Detect which cell encompasses the target text, then output its [X, Y] center coordinate. 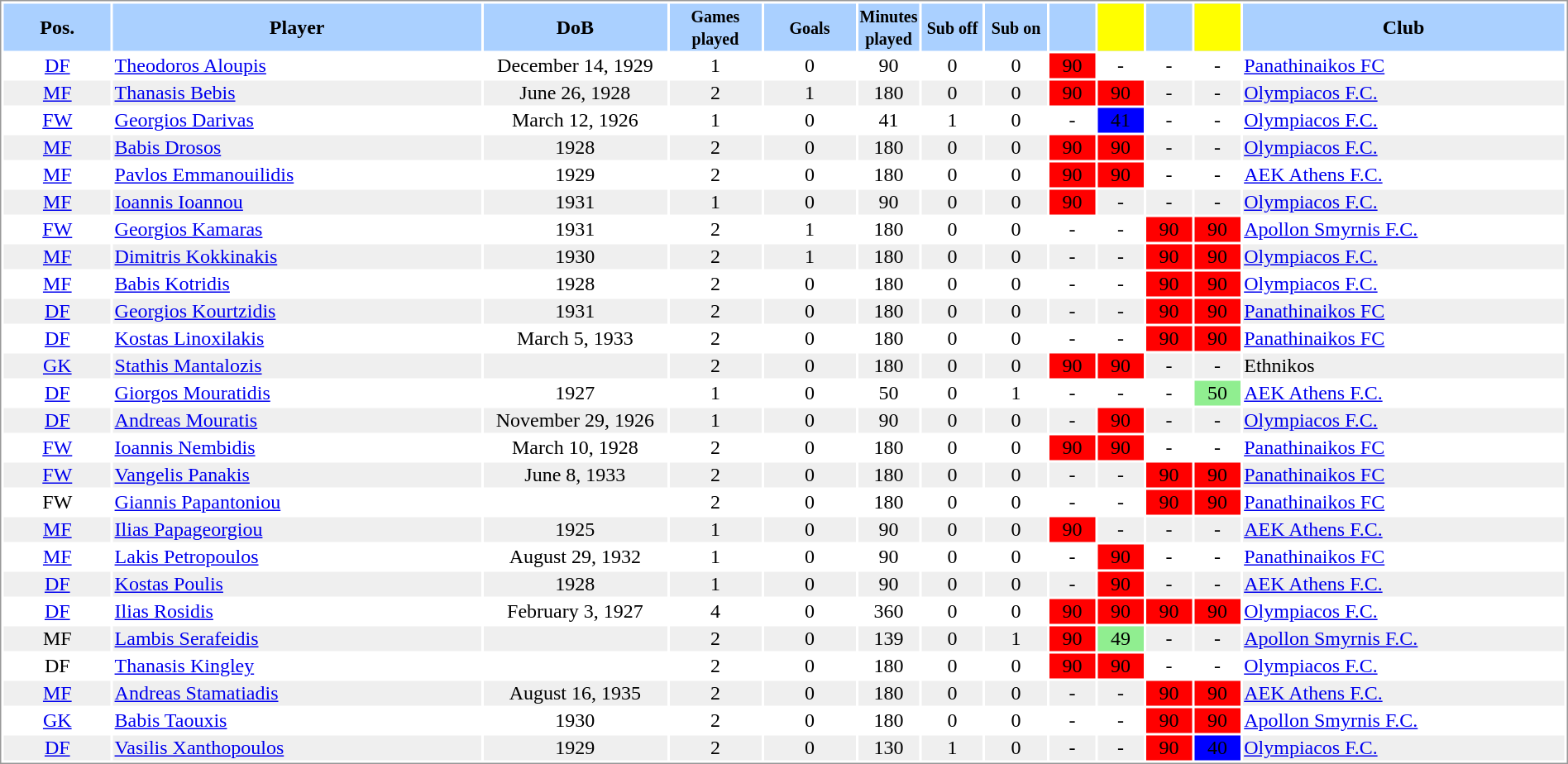
Club [1404, 26]
Babis Drosos [297, 148]
Stathis Mantalozis [297, 366]
November 29, 1926 [575, 421]
360 [889, 611]
Dimitris Kokkinakis [297, 257]
130 [889, 748]
Babis Kotridis [297, 284]
Ilias Rosidis [297, 611]
Ioannis Nembidis [297, 447]
Sub on [1016, 26]
Georgios Kourtzidis [297, 312]
Pavlos Emmanouilidis [297, 174]
August 29, 1932 [575, 556]
Minutesplayed [889, 26]
Lakis Petropoulos [297, 556]
March 12, 1926 [575, 120]
139 [889, 639]
Lambis Serafeidis [297, 639]
Goals [809, 26]
Thanasis Kingley [297, 666]
December 14, 1929 [575, 65]
Georgios Darivas [297, 120]
Sub off [953, 26]
Georgios Kamaras [297, 229]
Ilias Papageorgiou [297, 530]
June 8, 1933 [575, 475]
Gamesplayed [715, 26]
Ioannis Ioannou [297, 203]
Pos. [57, 26]
Giannis Papantoniou [297, 502]
40 [1217, 748]
June 26, 1928 [575, 93]
Kostas Linoxilakis [297, 338]
Thanasis Bebis [297, 93]
February 3, 1927 [575, 611]
DoB [575, 26]
Vasilis Xanthopoulos [297, 748]
1927 [575, 393]
August 16, 1935 [575, 694]
March 10, 1928 [575, 447]
Theodoros Aloupis [297, 65]
March 5, 1933 [575, 338]
Andreas Mouratis [297, 421]
Vangelis Panakis [297, 475]
Kostas Poulis [297, 585]
49 [1121, 639]
4 [715, 611]
Player [297, 26]
1925 [575, 530]
Babis Taouxis [297, 720]
Andreas Stamatiadis [297, 694]
Giorgos Mouratidis [297, 393]
Ethnikos [1404, 366]
